Determine the [X, Y] coordinate at the center of the cell enclosing the given text.  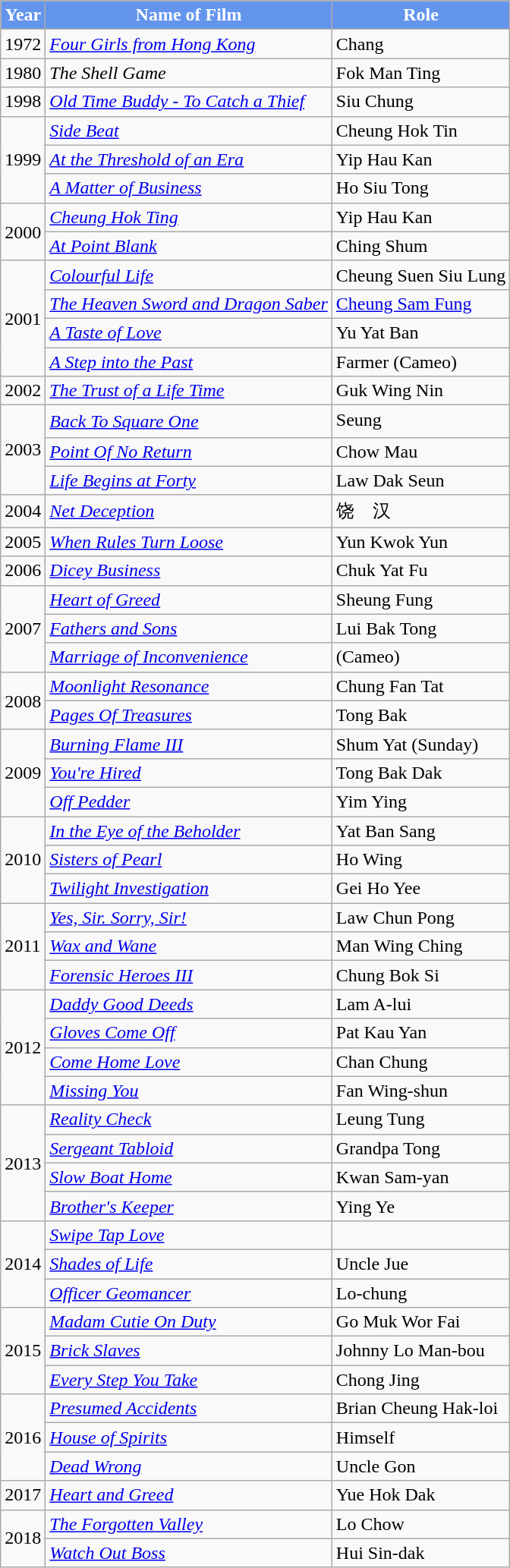
Tong Bak Dak [420, 773]
Marriage of Inconvenience [188, 657]
2016 [23, 1437]
Ying Ye [420, 1206]
Yue Hok Dak [420, 1495]
Presumed Accidents [188, 1409]
Shades of Life [188, 1264]
You're Hired [188, 773]
Year [23, 15]
Colourful Life [188, 275]
Brother's Keeper [188, 1206]
Shum Yat (Sunday) [420, 744]
2015 [23, 1351]
A Matter of Business [188, 188]
Lo Chow [420, 1524]
1972 [23, 44]
Yes, Sir. Sorry, Sir! [188, 918]
Kwan Sam-yan [420, 1177]
2002 [23, 391]
Ho Siu Tong [420, 188]
Dicey Business [188, 571]
Role [420, 15]
Seung [420, 422]
Fan Wing-shun [420, 1091]
Officer Geomancer [188, 1292]
Name of Film [188, 15]
Wax and Wane [188, 946]
Leung Tung [420, 1119]
Grandpa Tong [420, 1148]
At Point Blank [188, 246]
2001 [23, 318]
The Forgotten Valley [188, 1524]
Himself [420, 1437]
Johnny Lo Man-bou [420, 1351]
Chung Bok Si [420, 975]
2000 [23, 231]
1998 [23, 102]
2003 [23, 451]
Siu Chung [420, 102]
2007 [23, 628]
Side Beat [188, 131]
Chung Fan Tat [420, 686]
2005 [23, 542]
A Taste of Love [188, 332]
Old Time Buddy - To Catch a Thief [188, 102]
2004 [23, 512]
Come Home Love [188, 1062]
2018 [23, 1538]
Sisters of Pearl [188, 860]
Lui Bak Tong [420, 628]
Life Begins at Forty [188, 480]
Heart of Greed [188, 600]
Dead Wrong [188, 1466]
A Step into the Past [188, 362]
2011 [23, 946]
Lam A-lui [420, 1004]
The Trust of a Life Time [188, 391]
Moonlight Resonance [188, 686]
2017 [23, 1495]
Cheung Suen Siu Lung [420, 275]
Tong Bak [420, 715]
At the Threshold of an Era [188, 159]
In the Eye of the Beholder [188, 831]
Daddy Good Deeds [188, 1004]
Chuk Yat Fu [420, 571]
Gei Ho Yee [420, 889]
Yun Kwok Yun [420, 542]
Guk Wing Nin [420, 391]
2010 [23, 860]
Off Pedder [188, 801]
2008 [23, 701]
Every Step You Take [188, 1380]
Farmer (Cameo) [420, 362]
1980 [23, 73]
Slow Boat Home [188, 1177]
The Heaven Sword and Dragon Saber [188, 304]
Chang [420, 44]
Uncle Gon [420, 1466]
Burning Flame III [188, 744]
Brian Cheung Hak-loi [420, 1409]
House of Spirits [188, 1437]
Law Chun Pong [420, 918]
Yim Ying [420, 801]
饶 汉 [420, 512]
Chong Jing [420, 1380]
Twilight Investigation [188, 889]
1999 [23, 159]
Ching Shum [420, 246]
Cheung Hok Ting [188, 217]
Cheung Hok Tin [420, 131]
Sheung Fung [420, 600]
Law Dak Seun [420, 480]
2012 [23, 1047]
Reality Check [188, 1119]
Go Muk Wor Fai [420, 1322]
Watch Out Boss [188, 1553]
Brick Slaves [188, 1351]
Chow Mau [420, 452]
Madam Cutie On Duty [188, 1322]
Four Girls from Hong Kong [188, 44]
Ho Wing [420, 860]
Cheung Sam Fung [420, 304]
Chan Chung [420, 1062]
Man Wing Ching [420, 946]
Hui Sin-dak [420, 1553]
Forensic Heroes III [188, 975]
(Cameo) [420, 657]
Fok Man Ting [420, 73]
Heart and Greed [188, 1495]
2014 [23, 1264]
Uncle Jue [420, 1264]
When Rules Turn Loose [188, 542]
The Shell Game [188, 73]
Net Deception [188, 512]
Gloves Come Off [188, 1033]
2006 [23, 571]
2009 [23, 773]
Yu Yat Ban [420, 332]
Pat Kau Yan [420, 1033]
2013 [23, 1163]
Yat Ban Sang [420, 831]
Fathers and Sons [188, 628]
Pages Of Treasures [188, 715]
Missing You [188, 1091]
Lo-chung [420, 1292]
Point Of No Return [188, 452]
Sergeant Tabloid [188, 1148]
Swipe Tap Love [188, 1235]
Back To Square One [188, 422]
